For the text-containing cell, return its midpoint in (X, Y) coordinate format. 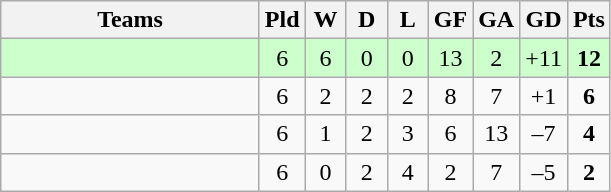
+11 (544, 58)
3 (408, 134)
–5 (544, 172)
–7 (544, 134)
Teams (130, 20)
Pts (588, 20)
W (326, 20)
8 (450, 96)
12 (588, 58)
L (408, 20)
1 (326, 134)
Pld (282, 20)
GF (450, 20)
GA (496, 20)
GD (544, 20)
D (366, 20)
+1 (544, 96)
